Pinpoint the cell where the given text exists, returning its (x, y) midpoint coordinate. 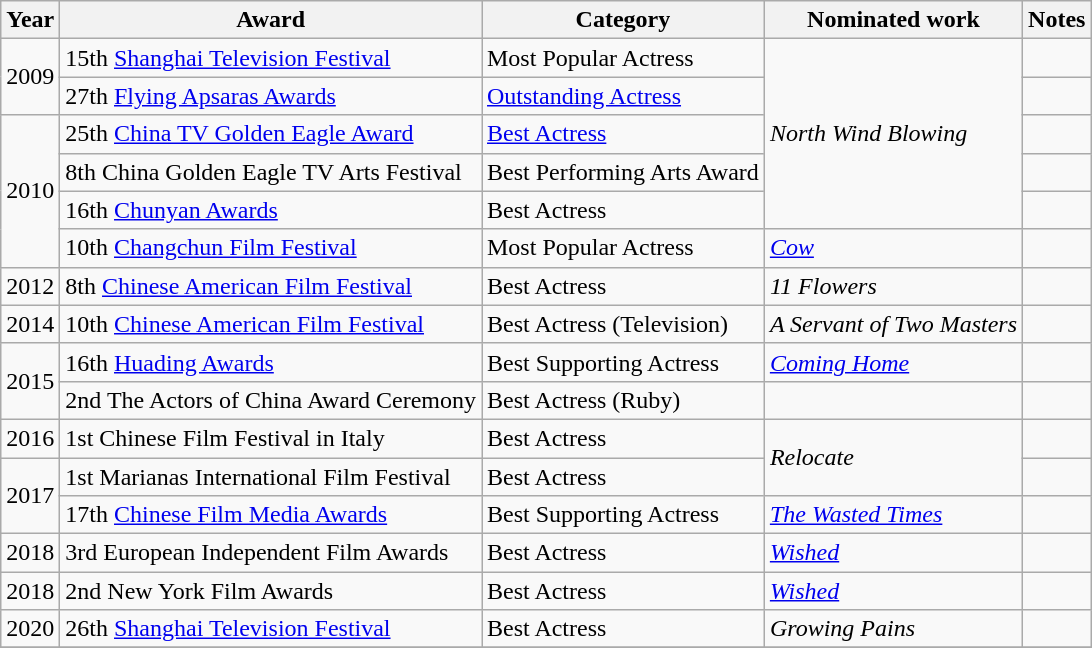
8th Chinese American Film Festival (271, 286)
2016 (30, 438)
Coming Home (893, 362)
Best Actress (Ruby) (624, 400)
26th Shanghai Television Festival (271, 629)
10th Changchun Film Festival (271, 248)
17th Chinese Film Media Awards (271, 515)
2015 (30, 381)
2nd New York Film Awards (271, 591)
3rd European Independent Film Awards (271, 553)
Year (30, 20)
15th Shanghai Television Festival (271, 58)
10th Chinese American Film Festival (271, 324)
25th China TV Golden Eagle Award (271, 134)
Notes (1057, 20)
Best Actress (Television) (624, 324)
2nd The Actors of China Award Ceremony (271, 400)
Outstanding Actress (624, 96)
16th Chunyan Awards (271, 210)
Growing Pains (893, 629)
Category (624, 20)
16th Huading Awards (271, 362)
1st Marianas International Film Festival (271, 477)
A Servant of Two Masters (893, 324)
2010 (30, 191)
The Wasted Times (893, 515)
27th Flying Apsaras Awards (271, 96)
2012 (30, 286)
8th China Golden Eagle TV Arts Festival (271, 172)
Nominated work (893, 20)
Relocate (893, 457)
Award (271, 20)
Best Performing Arts Award (624, 172)
2009 (30, 77)
1st Chinese Film Festival in Italy (271, 438)
North Wind Blowing (893, 134)
2017 (30, 496)
11 Flowers (893, 286)
2020 (30, 629)
Cow (893, 248)
2014 (30, 324)
